Output the [X, Y] coordinate of the center of the cell containing the given text.  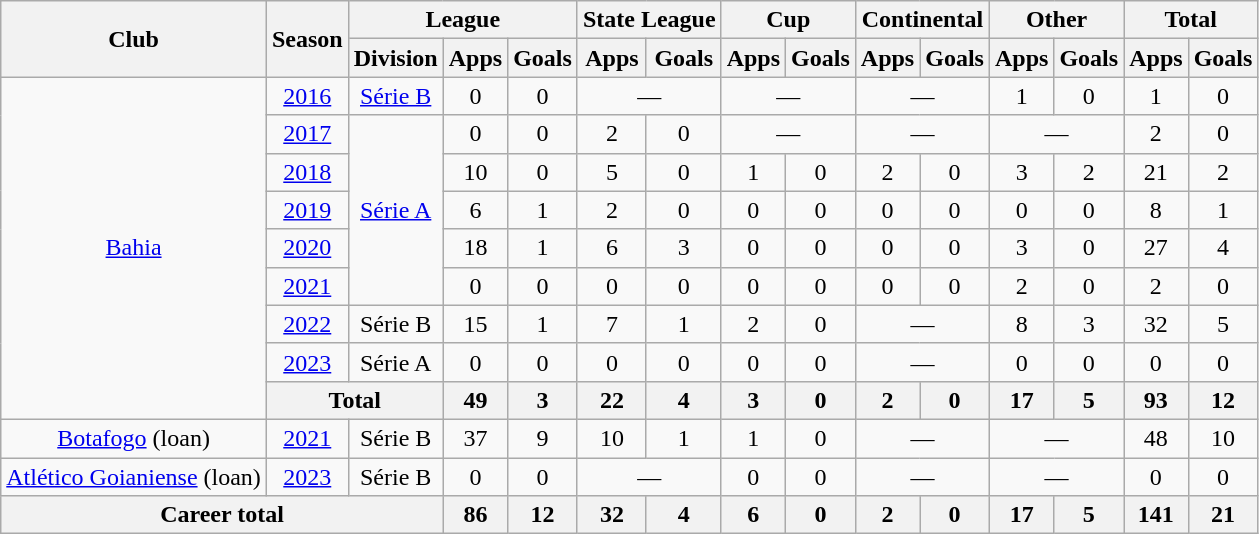
Botafogo (loan) [134, 438]
Division [396, 58]
Continental [922, 20]
Cup [788, 20]
86 [475, 515]
2018 [307, 172]
Other [1056, 20]
22 [612, 400]
League [462, 20]
15 [475, 324]
18 [475, 248]
37 [475, 438]
State League [649, 20]
2016 [307, 96]
Career total [222, 515]
Season [307, 39]
2019 [307, 210]
Bahia [134, 248]
Club [134, 39]
49 [475, 400]
141 [1156, 515]
Atlético Goianiense (loan) [134, 477]
2017 [307, 134]
93 [1156, 400]
2020 [307, 248]
2022 [307, 324]
7 [612, 324]
27 [1156, 248]
9 [543, 438]
48 [1156, 438]
